Return (x, y) of the center of cell containing provided text 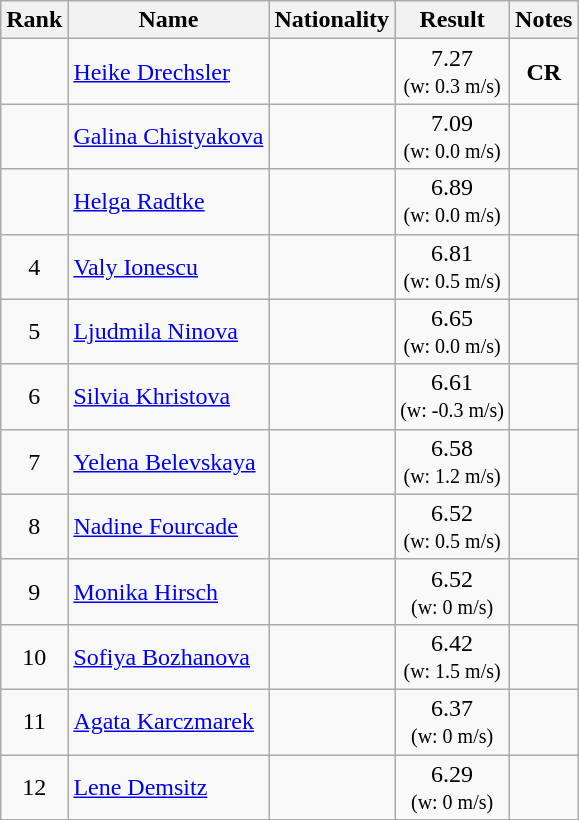
Silvia Khristova (168, 396)
Valy Ionescu (168, 266)
Ljudmila Ninova (168, 332)
6 (34, 396)
Yelena Belevskaya (168, 462)
9 (34, 592)
6.65(w: 0.0 m/s) (452, 332)
6.52(w: 0.5 m/s) (452, 526)
6.61(w: -0.3 m/s) (452, 396)
6.58(w: 1.2 m/s) (452, 462)
6.52(w: 0 m/s) (452, 592)
Heike Drechsler (168, 72)
7 (34, 462)
Notes (544, 20)
7.09(w: 0.0 m/s) (452, 136)
11 (34, 722)
5 (34, 332)
Lene Demsitz (168, 786)
6.81(w: 0.5 m/s) (452, 266)
6.89(w: 0.0 m/s) (452, 202)
Rank (34, 20)
7.27(w: 0.3 m/s) (452, 72)
Nadine Fourcade (168, 526)
Helga Radtke (168, 202)
Result (452, 20)
Monika Hirsch (168, 592)
6.37(w: 0 m/s) (452, 722)
Name (168, 20)
10 (34, 656)
Sofiya Bozhanova (168, 656)
8 (34, 526)
Agata Karczmarek (168, 722)
Galina Chistyakova (168, 136)
CR (544, 72)
4 (34, 266)
6.29(w: 0 m/s) (452, 786)
Nationality (332, 20)
12 (34, 786)
6.42(w: 1.5 m/s) (452, 656)
